Determine the (x, y) coordinate at the center of the cell enclosing the given text.  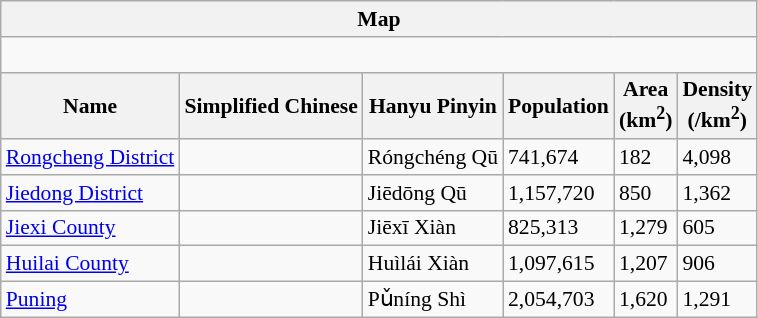
1,291 (717, 300)
741,674 (558, 157)
Huìlái Xiàn (433, 264)
906 (717, 264)
1,279 (646, 228)
Pǔníng Shì (433, 300)
Density(/km2) (717, 106)
1,157,720 (558, 193)
Area(km2) (646, 106)
Jiexi County (90, 228)
1,207 (646, 264)
825,313 (558, 228)
Jiēxī Xiàn (433, 228)
4,098 (717, 157)
605 (717, 228)
2,054,703 (558, 300)
Puning (90, 300)
Huilai County (90, 264)
Population (558, 106)
182 (646, 157)
Jiedong District (90, 193)
Jiēdōng Qū (433, 193)
1,620 (646, 300)
Hanyu Pinyin (433, 106)
850 (646, 193)
Simplified Chinese (270, 106)
Map (379, 19)
Name (90, 106)
1,362 (717, 193)
Rongcheng District (90, 157)
1,097,615 (558, 264)
Róngchéng Qū (433, 157)
